From the cell containing the given text, extract its center point as [x, y] coordinate. 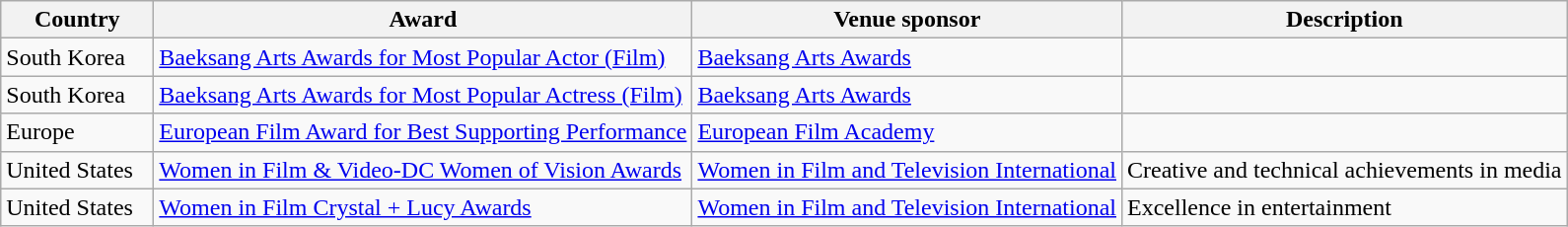
Creative and technical achievements in media [1345, 170]
Description [1345, 20]
Women in Film & Video-DC Women of Vision Awards [423, 170]
Women in Film Crystal + Lucy Awards [423, 207]
European Film Academy [907, 132]
Baeksang Arts Awards for Most Popular Actress (Film) [423, 95]
Baeksang Arts Awards for Most Popular Actor (Film) [423, 57]
Country [77, 20]
Award [423, 20]
Venue sponsor [907, 20]
Excellence in entertainment [1345, 207]
Europe [77, 132]
European Film Award for Best Supporting Performance [423, 132]
